Identify which cell holds the provided text, then report its [x, y] central coordinate. 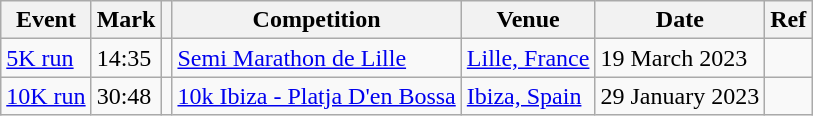
14:35 [126, 58]
Event [46, 20]
10k Ibiza - Platja D'en Bossa [316, 96]
Venue [528, 20]
Date [680, 20]
Lille, France [528, 58]
30:48 [126, 96]
19 March 2023 [680, 58]
10K run [46, 96]
Ref [788, 20]
Competition [316, 20]
Ibiza, Spain [528, 96]
Semi Marathon de Lille [316, 58]
29 January 2023 [680, 96]
5K run [46, 58]
Mark [126, 20]
